Pinpoint the cell where the given text exists, returning its (x, y) midpoint coordinate. 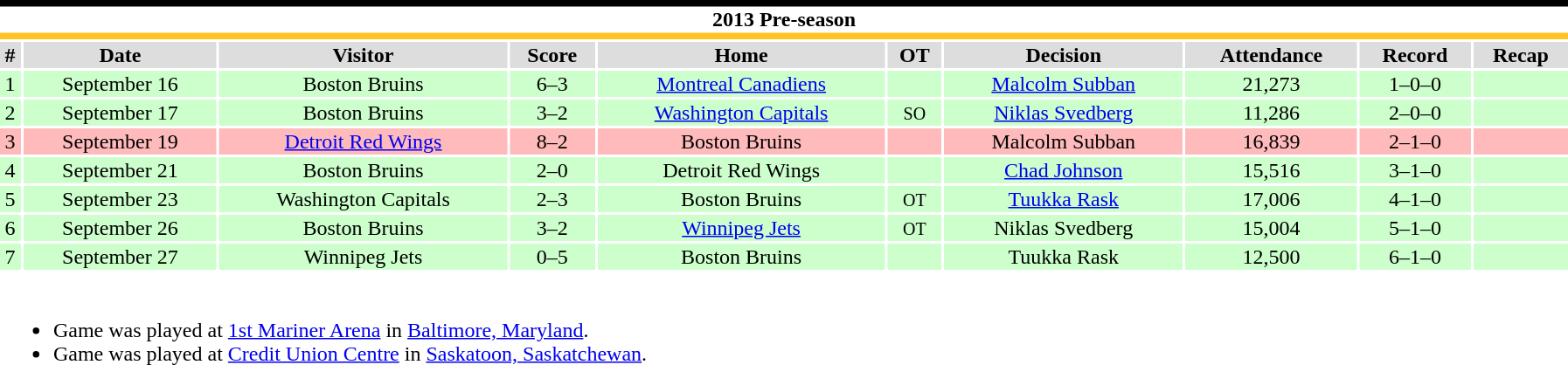
1–0–0 (1416, 84)
2–3 (552, 199)
Chad Johnson (1063, 170)
Score (552, 55)
17,006 (1271, 199)
September 27 (121, 257)
21,273 (1271, 84)
2–0 (552, 170)
2–1–0 (1416, 141)
Attendance (1271, 55)
Recap (1521, 55)
6–3 (552, 84)
September 16 (121, 84)
Montreal Canadiens (741, 84)
11,286 (1271, 113)
6–1–0 (1416, 257)
Date (121, 55)
September 19 (121, 141)
4–1–0 (1416, 199)
15,004 (1271, 228)
Record (1416, 55)
September 17 (121, 113)
SO (914, 113)
2–0–0 (1416, 113)
12,500 (1271, 257)
September 26 (121, 228)
5–1–0 (1416, 228)
September 23 (121, 199)
16,839 (1271, 141)
Home (741, 55)
3–1–0 (1416, 170)
0–5 (552, 257)
September 21 (121, 170)
Decision (1063, 55)
Visitor (364, 55)
8–2 (552, 141)
15,516 (1271, 170)
